Detect which cell encompasses the target text, then output its (X, Y) center coordinate. 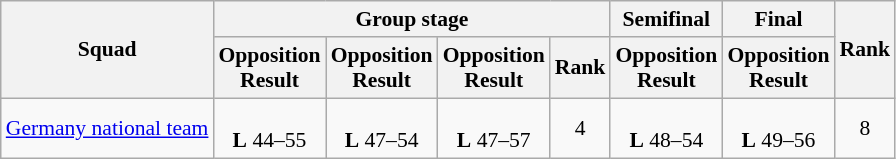
L 49–56 (778, 128)
Group stage (412, 19)
L 48–54 (666, 128)
L 44–55 (269, 128)
8 (866, 128)
L 47–57 (494, 128)
4 (580, 128)
Squad (108, 50)
Final (778, 19)
Semifinal (666, 19)
Germany national team (108, 128)
L 47–54 (382, 128)
